Search for the cell housing the specified text and yield its (x, y) center coordinate. 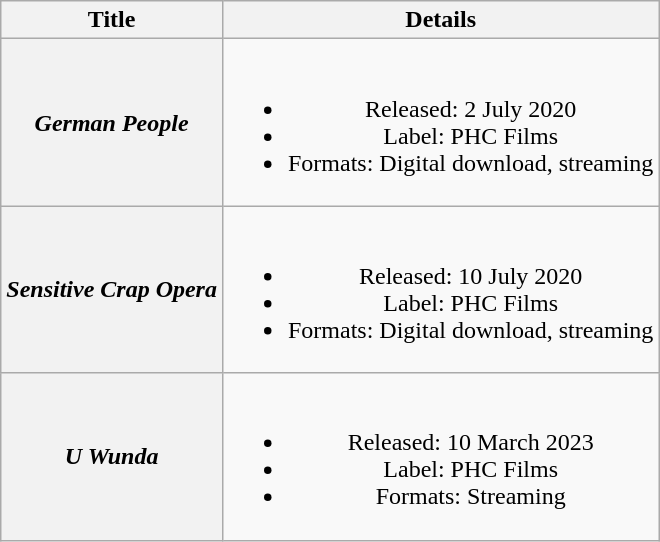
German People (112, 122)
Details (440, 20)
Sensitive Crap Opera (112, 290)
U Wunda (112, 456)
Released: 10 March 2023Label: PHC FilmsFormats: Streaming (440, 456)
Released: 2 July 2020Label: PHC FilmsFormats: Digital download, streaming (440, 122)
Title (112, 20)
Released: 10 July 2020Label: PHC FilmsFormats: Digital download, streaming (440, 290)
